Scan for the cell matching the given text and deliver its (x, y) coordinate at center. 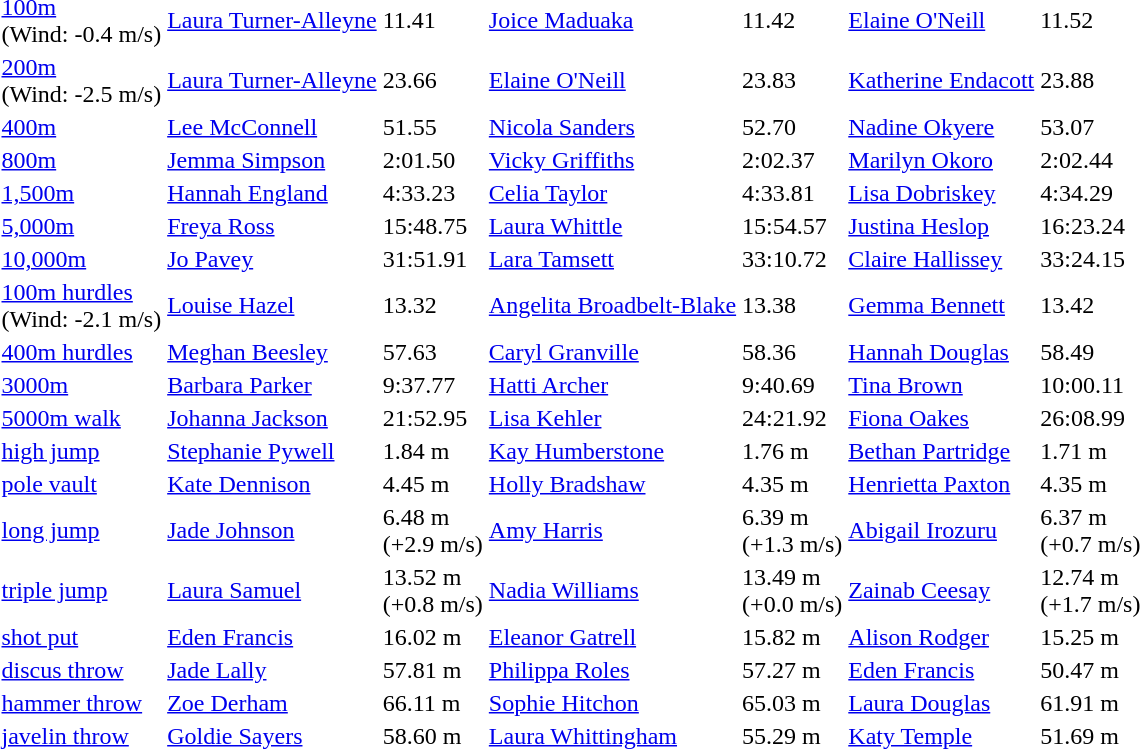
52.70 (792, 127)
long jump (82, 530)
Laura Douglas (942, 703)
Vicky Griffiths (612, 160)
Stephanie Pywell (272, 451)
Zoe Derham (272, 703)
13.32 (432, 306)
Jo Pavey (272, 259)
Lisa Dobriskey (942, 193)
Freya Ross (272, 226)
5000m walk (82, 418)
shot put (82, 637)
Kate Dennison (272, 484)
Eleanor Gatrell (612, 637)
1.76 m (792, 451)
Barbara Parker (272, 385)
Gemma Bennett (942, 306)
51.55 (432, 127)
Lisa Kehler (612, 418)
15:48.75 (432, 226)
Hannah Douglas (942, 352)
9:40.69 (792, 385)
Claire Hallissey (942, 259)
Jemma Simpson (272, 160)
Kay Humberstone (612, 451)
Louise Hazel (272, 306)
Laura Turner-Alleyne (272, 80)
2:02.37 (792, 160)
Abigail Irozuru (942, 530)
13.49 m(+0.0 m/s) (792, 590)
57.81 m (432, 670)
Holly Bradshaw (612, 484)
Bethan Partridge (942, 451)
Amy Harris (612, 530)
hammer throw (82, 703)
Laura Whittle (612, 226)
15.82 m (792, 637)
6.39 m(+1.3 m/s) (792, 530)
Marilyn Okoro (942, 160)
4:33.23 (432, 193)
1,500m (82, 193)
13.52 m(+0.8 m/s) (432, 590)
Alison Rodger (942, 637)
9:37.77 (432, 385)
Zainab Ceesay (942, 590)
Hatti Archer (612, 385)
24:21.92 (792, 418)
pole vault (82, 484)
Johanna Jackson (272, 418)
Jade Johnson (272, 530)
Angelita Broadbelt-Blake (612, 306)
4.45 m (432, 484)
Meghan Beesley (272, 352)
4:33.81 (792, 193)
Jade Lally (272, 670)
Hannah England (272, 193)
Elaine O'Neill (612, 80)
57.27 m (792, 670)
triple jump (82, 590)
Lara Tamsett (612, 259)
discus throw (82, 670)
6.48 m (+2.9 m/s) (432, 530)
3000m (82, 385)
Philippa Roles (612, 670)
Nicola Sanders (612, 127)
200m(Wind: -2.5 m/s) (82, 80)
5,000m (82, 226)
Laura Samuel (272, 590)
4.35 m (792, 484)
Justina Heslop (942, 226)
66.11 m (432, 703)
Tina Brown (942, 385)
16.02 m (432, 637)
58.36 (792, 352)
21:52.95 (432, 418)
13.38 (792, 306)
31:51.91 (432, 259)
Fiona Oakes (942, 418)
Lee McConnell (272, 127)
Nadia Williams (612, 590)
Nadine Okyere (942, 127)
23.83 (792, 80)
15:54.57 (792, 226)
2:01.50 (432, 160)
Sophie Hitchon (612, 703)
57.63 (432, 352)
1.84 m (432, 451)
800m (82, 160)
10,000m (82, 259)
Henrietta Paxton (942, 484)
high jump (82, 451)
Caryl Granville (612, 352)
33:10.72 (792, 259)
Katherine Endacott (942, 80)
400m hurdles (82, 352)
65.03 m (792, 703)
100m hurdles(Wind: -2.1 m/s) (82, 306)
Celia Taylor (612, 193)
400m (82, 127)
23.66 (432, 80)
